For the text-containing cell, return its midpoint in [X, Y] coordinate format. 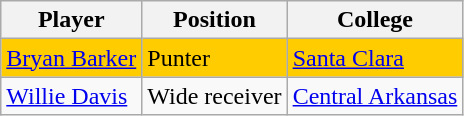
Santa Clara [375, 58]
Bryan Barker [72, 58]
Player [72, 20]
Willie Davis [72, 96]
Punter [214, 58]
Wide receiver [214, 96]
Central Arkansas [375, 96]
College [375, 20]
Position [214, 20]
